Identify which cell holds the provided text, then report its [X, Y] central coordinate. 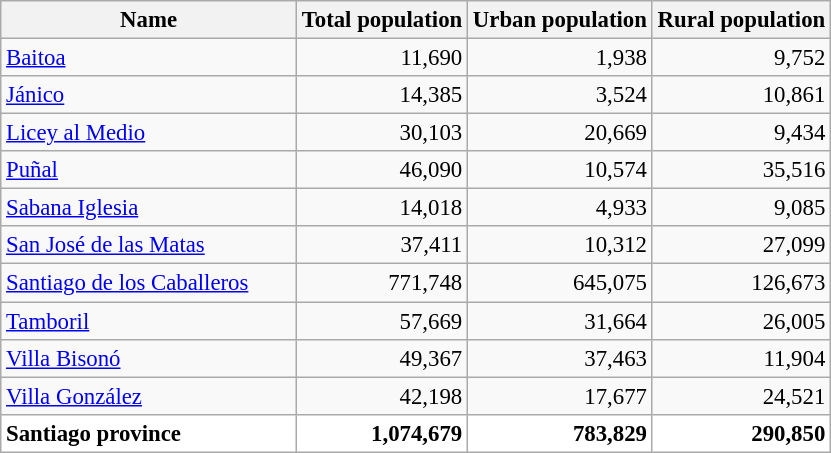
3,524 [560, 95]
17,677 [560, 396]
14,018 [382, 208]
37,463 [560, 358]
30,103 [382, 133]
26,005 [741, 321]
37,411 [382, 245]
35,516 [741, 170]
10,312 [560, 245]
57,669 [382, 321]
645,075 [560, 283]
Santiago province [149, 433]
771,748 [382, 283]
24,521 [741, 396]
Licey al Medio [149, 133]
Urban population [560, 20]
27,099 [741, 245]
Rural population [741, 20]
14,385 [382, 95]
10,861 [741, 95]
Tamboril [149, 321]
31,664 [560, 321]
Puñal [149, 170]
42,198 [382, 396]
9,434 [741, 133]
Jánico [149, 95]
Villa González [149, 396]
126,673 [741, 283]
Sabana Iglesia [149, 208]
46,090 [382, 170]
Santiago de los Caballeros [149, 283]
290,850 [741, 433]
Name [149, 20]
4,933 [560, 208]
1,938 [560, 58]
9,085 [741, 208]
11,690 [382, 58]
Villa Bisonó [149, 358]
20,669 [560, 133]
1,074,679 [382, 433]
9,752 [741, 58]
11,904 [741, 358]
Baitoa [149, 58]
Total population [382, 20]
783,829 [560, 433]
San José de las Matas [149, 245]
49,367 [382, 358]
10,574 [560, 170]
